Scan for the cell matching the given text and deliver its [x, y] coordinate at center. 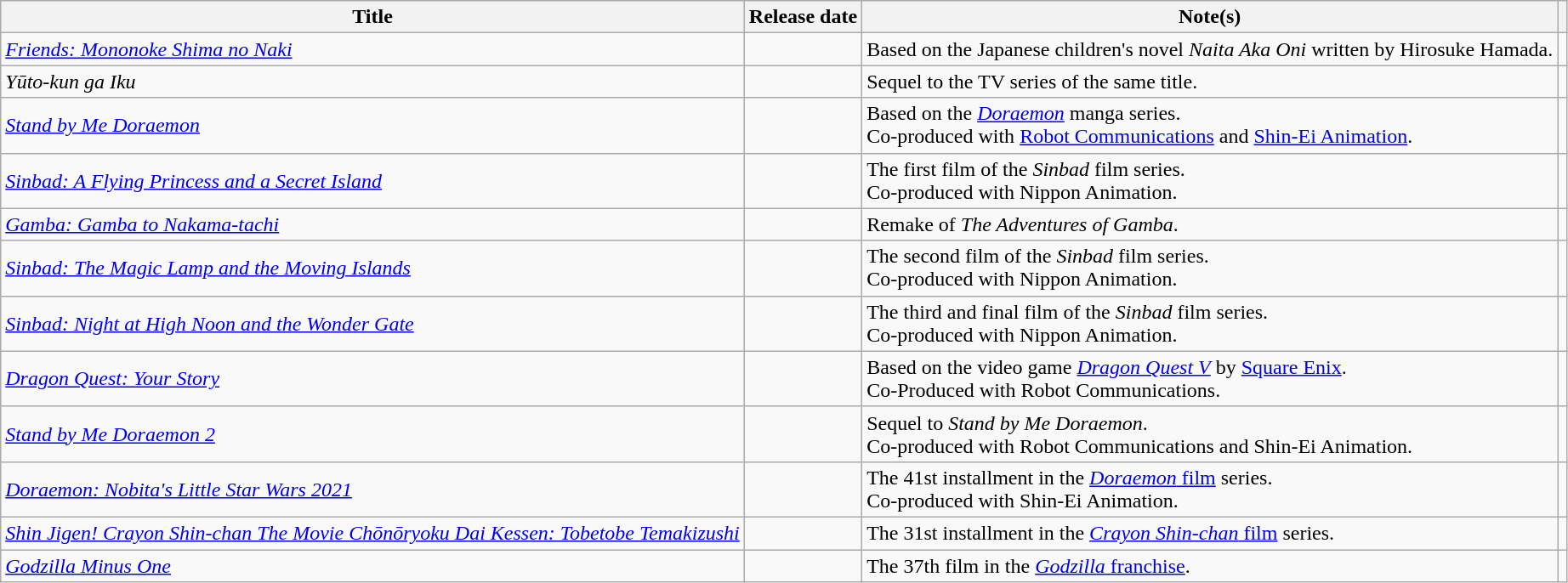
Sequel to Stand by Me Doraemon.Co-produced with Robot Communications and Shin-Ei Animation. [1210, 433]
Gamba: Gamba to Nakama-tachi [372, 224]
The first film of the Sinbad film series.Co-produced with Nippon Animation. [1210, 180]
Stand by Me Doraemon 2 [372, 433]
Sequel to the TV series of the same title. [1210, 82]
The 37th film in the Godzilla franchise. [1210, 565]
Stand by Me Doraemon [372, 126]
Remake of The Adventures of Gamba. [1210, 224]
Note(s) [1210, 17]
Friends: Mononoke Shima no Naki [372, 49]
Yūto-kun ga Iku [372, 82]
Sinbad: A Flying Princess and a Secret Island [372, 180]
The 41st installment in the Doraemon film series.Co-produced with Shin-Ei Animation. [1210, 490]
Based on the Japanese children's novel Naita Aka Oni written by Hirosuke Hamada. [1210, 49]
The second film of the Sinbad film series.Co-produced with Nippon Animation. [1210, 269]
Based on the video game Dragon Quest V by Square Enix.Co-Produced with Robot Communications. [1210, 379]
Sinbad: Night at High Noon and the Wonder Gate [372, 323]
The third and final film of the Sinbad film series.Co-produced with Nippon Animation. [1210, 323]
Godzilla Minus One [372, 565]
Shin Jigen! Crayon Shin-chan The Movie Chōnōryoku Dai Kessen: Tobetobe Temakizushi [372, 533]
Based on the Doraemon manga series.Co-produced with Robot Communications and Shin-Ei Animation. [1210, 126]
Title [372, 17]
Sinbad: The Magic Lamp and the Moving Islands [372, 269]
Dragon Quest: Your Story [372, 379]
Doraemon: Nobita's Little Star Wars 2021 [372, 490]
The 31st installment in the Crayon Shin-chan film series. [1210, 533]
Release date [803, 17]
